Identify which cell holds the provided text, then report its (X, Y) central coordinate. 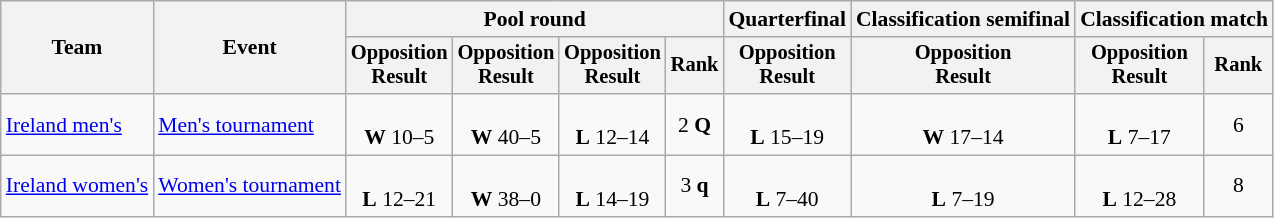
W 17–14 (963, 124)
W 40–5 (506, 124)
L 7–19 (963, 186)
W 10–5 (400, 124)
Ireland men's (77, 124)
L 12–14 (612, 124)
Ireland women's (77, 186)
L 12–21 (400, 186)
L 12–28 (1139, 186)
2 Q (695, 124)
L 7–40 (787, 186)
Classification semifinal (963, 19)
Classification match (1174, 19)
Pool round (534, 19)
L 15–19 (787, 124)
Event (250, 48)
Quarterfinal (787, 19)
Men's tournament (250, 124)
3 q (695, 186)
Team (77, 48)
Women's tournament (250, 186)
6 (1238, 124)
L 7–17 (1139, 124)
W 38–0 (506, 186)
L 14–19 (612, 186)
8 (1238, 186)
